Scan for the cell matching the given text and deliver its (X, Y) coordinate at center. 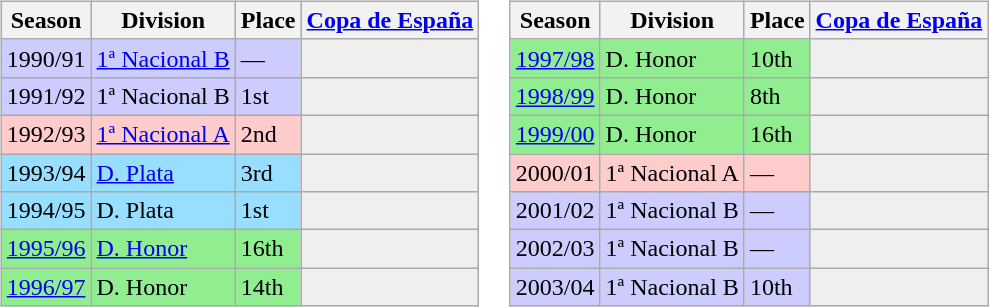
3rd (268, 173)
1992/93 (46, 134)
8th (777, 96)
1996/97 (46, 287)
1998/99 (555, 96)
1993/94 (46, 173)
1991/92 (46, 96)
1997/98 (555, 58)
1990/91 (46, 58)
1995/96 (46, 249)
1994/95 (46, 211)
2003/04 (555, 287)
2000/01 (555, 173)
14th (268, 287)
2002/03 (555, 249)
2001/02 (555, 211)
2nd (268, 134)
1999/00 (555, 134)
